Detect which cell encompasses the target text, then output its [X, Y] center coordinate. 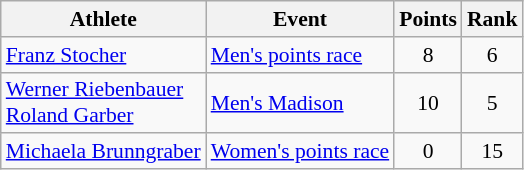
6 [492, 55]
Event [300, 19]
Men's Madison [300, 102]
Women's points race [300, 152]
0 [428, 152]
Werner RiebenbauerRoland Garber [104, 102]
5 [492, 102]
Franz Stocher [104, 55]
10 [428, 102]
Athlete [104, 19]
Rank [492, 19]
15 [492, 152]
Men's points race [300, 55]
Points [428, 19]
8 [428, 55]
Michaela Brunngraber [104, 152]
